Identify which cell holds the provided text, then report its [x, y] central coordinate. 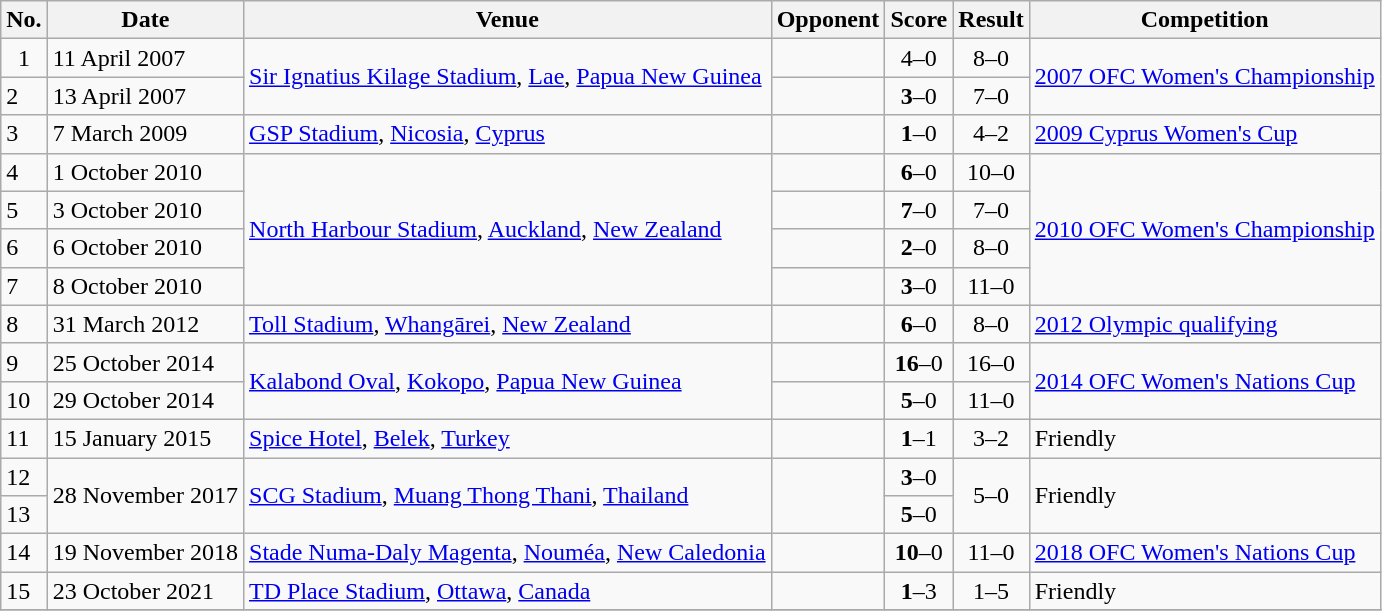
Competition [1204, 20]
10 [24, 400]
7 March 2009 [145, 134]
Stade Numa-Daly Magenta, Nouméa, New Caledonia [508, 553]
Spice Hotel, Belek, Turkey [508, 438]
SCG Stadium, Muang Thong Thani, Thailand [508, 496]
7 [24, 286]
1–0 [919, 134]
3–2 [991, 438]
1 [24, 58]
15 [24, 591]
Score [919, 20]
31 March 2012 [145, 324]
14 [24, 553]
2009 Cyprus Women's Cup [1204, 134]
2010 OFC Women's Championship [1204, 229]
13 [24, 515]
Kalabond Oval, Kokopo, Papua New Guinea [508, 381]
TD Place Stadium, Ottawa, Canada [508, 591]
GSP Stadium, Nicosia, Cyprus [508, 134]
8 [24, 324]
1 October 2010 [145, 172]
2007 OFC Women's Championship [1204, 77]
2014 OFC Women's Nations Cup [1204, 381]
4–0 [919, 58]
2018 OFC Women's Nations Cup [1204, 553]
28 November 2017 [145, 496]
Date [145, 20]
North Harbour Stadium, Auckland, New Zealand [508, 229]
1–1 [919, 438]
11 [24, 438]
6 October 2010 [145, 248]
25 October 2014 [145, 362]
3 October 2010 [145, 210]
3 [24, 134]
11 April 2007 [145, 58]
9 [24, 362]
Opponent [828, 20]
5 [24, 210]
Sir Ignatius Kilage Stadium, Lae, Papua New Guinea [508, 77]
1–5 [991, 591]
2012 Olympic qualifying [1204, 324]
2 [24, 96]
No. [24, 20]
4 [24, 172]
2–0 [919, 248]
19 November 2018 [145, 553]
Venue [508, 20]
29 October 2014 [145, 400]
15 January 2015 [145, 438]
Toll Stadium, Whangārei, New Zealand [508, 324]
1–3 [919, 591]
8 October 2010 [145, 286]
4–2 [991, 134]
Result [991, 20]
6 [24, 248]
13 April 2007 [145, 96]
12 [24, 477]
23 October 2021 [145, 591]
